Detect which cell encompasses the target text, then output its (X, Y) center coordinate. 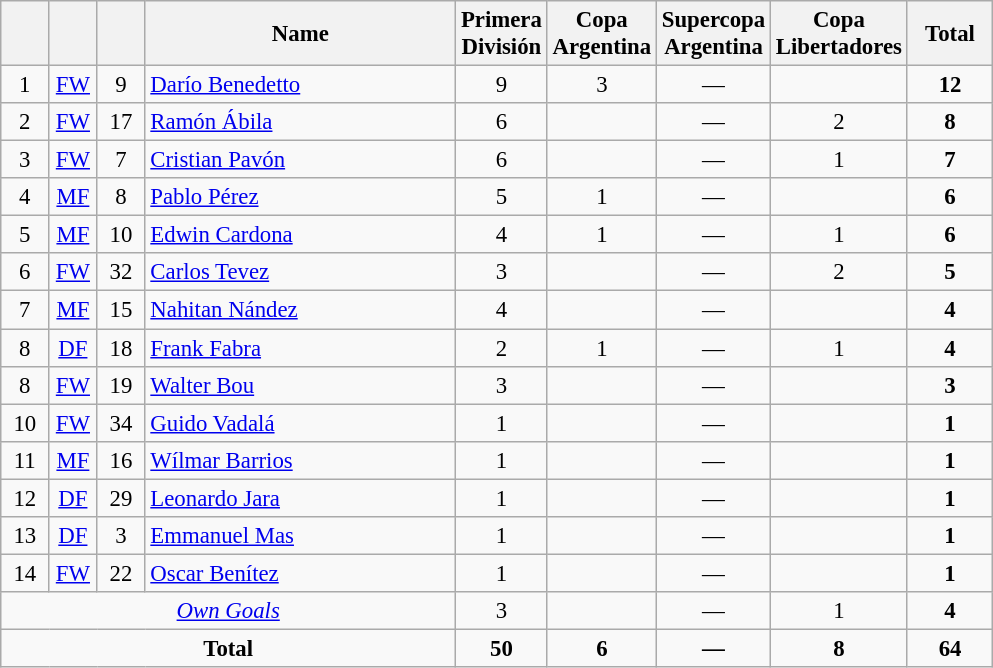
Darío Benedetto (300, 85)
29 (121, 498)
17 (121, 122)
Oscar Benítez (300, 573)
Wílmar Barrios (300, 460)
Copa Libertadores (838, 34)
Leonardo Jara (300, 498)
22 (121, 573)
14 (25, 573)
64 (950, 648)
32 (121, 273)
13 (25, 536)
15 (121, 310)
Own Goals (228, 611)
16 (121, 460)
Copa Argentina (602, 34)
19 (121, 385)
Emmanuel Mas (300, 536)
18 (121, 348)
Nahitan Nández (300, 310)
Name (300, 34)
Frank Fabra (300, 348)
Walter Bou (300, 385)
Carlos Tevez (300, 273)
Primera División (502, 34)
Guido Vadalá (300, 423)
Cristian Pavón (300, 160)
Pablo Pérez (300, 197)
11 (25, 460)
Supercopa Argentina (713, 34)
50 (502, 648)
Ramón Ábila (300, 122)
Edwin Cardona (300, 235)
34 (121, 423)
